Identify which cell holds the provided text, then report its [x, y] central coordinate. 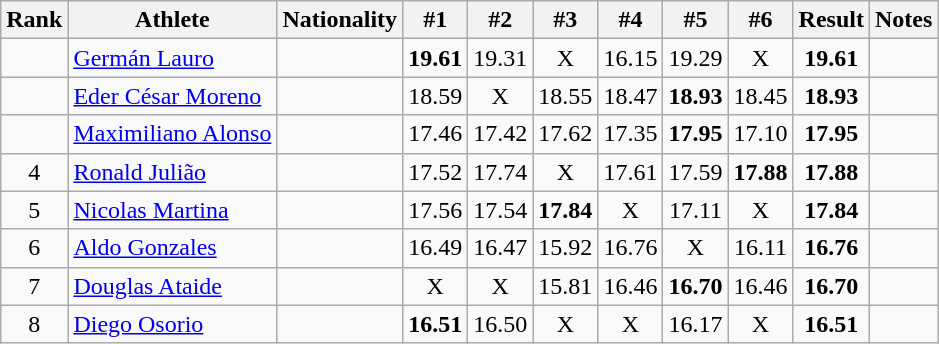
Ronald Julião [172, 172]
4 [34, 172]
17.61 [630, 172]
17.62 [566, 134]
Nicolas Martina [172, 210]
Douglas Ataide [172, 286]
#6 [760, 20]
17.52 [436, 172]
17.59 [696, 172]
Eder César Moreno [172, 96]
#1 [436, 20]
Nationality [340, 20]
17.35 [630, 134]
Diego Osorio [172, 324]
19.29 [696, 58]
18.47 [630, 96]
17.56 [436, 210]
Notes [903, 20]
17.11 [696, 210]
#4 [630, 20]
17.74 [500, 172]
8 [34, 324]
19.31 [500, 58]
#3 [566, 20]
Aldo Gonzales [172, 248]
16.17 [696, 324]
Result [831, 20]
15.81 [566, 286]
Germán Lauro [172, 58]
16.11 [760, 248]
15.92 [566, 248]
18.59 [436, 96]
Rank [34, 20]
18.55 [566, 96]
17.46 [436, 134]
5 [34, 210]
16.15 [630, 58]
7 [34, 286]
16.50 [500, 324]
Athlete [172, 20]
Maximiliano Alonso [172, 134]
17.54 [500, 210]
17.10 [760, 134]
16.49 [436, 248]
18.45 [760, 96]
16.47 [500, 248]
17.42 [500, 134]
6 [34, 248]
#5 [696, 20]
#2 [500, 20]
